Return (x, y) of the center of cell containing provided text 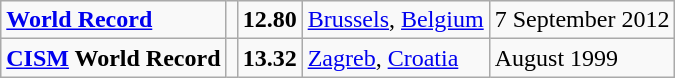
13.32 (270, 58)
World Record (114, 20)
Zagreb, Croatia (396, 58)
CISM World Record (114, 58)
August 1999 (582, 58)
7 September 2012 (582, 20)
12.80 (270, 20)
Brussels, Belgium (396, 20)
